Return the [x, y] coordinate for the center point of the cell that contains the specified text.  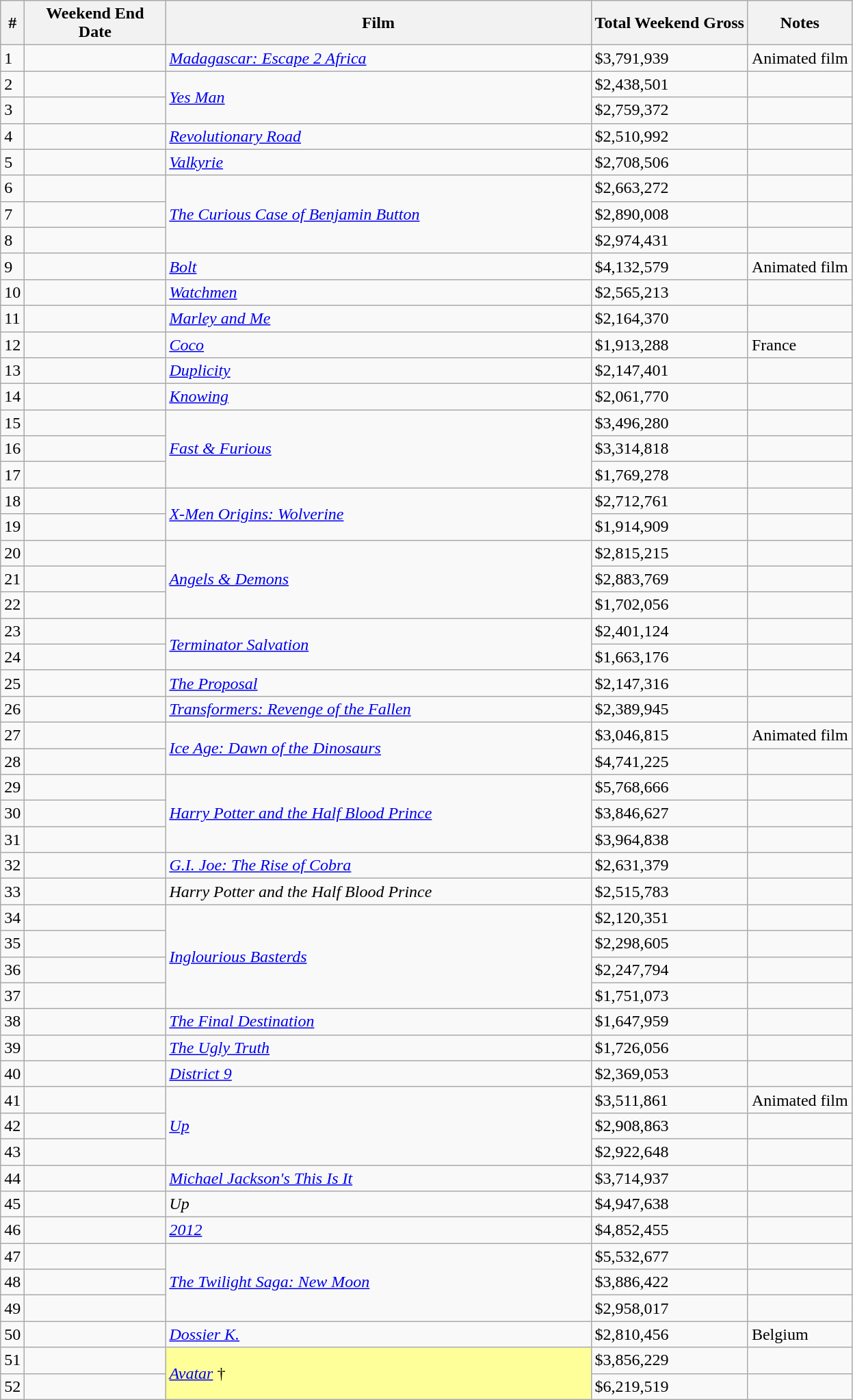
$1,751,073 [669, 996]
X-Men Origins: Wolverine [378, 514]
24 [12, 657]
$2,298,605 [669, 944]
$2,369,053 [669, 1074]
23 [12, 631]
$2,120,351 [669, 918]
$6,219,519 [669, 1386]
Coco [378, 344]
$3,714,937 [669, 1178]
22 [12, 605]
47 [12, 1256]
$5,768,666 [669, 788]
# [12, 23]
District 9 [378, 1074]
$1,913,288 [669, 344]
45 [12, 1204]
Terminator Salvation [378, 644]
25 [12, 683]
32 [12, 866]
$2,890,008 [669, 214]
$3,314,818 [669, 449]
Revolutionary Road [378, 136]
12 [12, 344]
$2,164,370 [669, 318]
30 [12, 814]
2 [12, 84]
$2,759,372 [669, 110]
$3,964,838 [669, 840]
France [800, 344]
$2,883,769 [669, 579]
G.I. Joe: The Rise of Cobra [378, 866]
19 [12, 527]
$1,914,909 [669, 527]
21 [12, 579]
17 [12, 475]
$2,974,431 [669, 240]
Bolt [378, 266]
$4,947,638 [669, 1204]
$3,856,229 [669, 1360]
3 [12, 110]
$2,922,648 [669, 1152]
$5,532,677 [669, 1256]
$2,510,992 [669, 136]
$4,132,579 [669, 266]
16 [12, 449]
7 [12, 214]
$1,647,959 [669, 1022]
Michael Jackson's This Is It [378, 1178]
Fast & Furious [378, 449]
35 [12, 944]
$2,810,456 [669, 1334]
The Proposal [378, 683]
41 [12, 1100]
$2,247,794 [669, 970]
36 [12, 970]
39 [12, 1048]
27 [12, 735]
20 [12, 553]
28 [12, 762]
Weekend End Date [95, 23]
$3,846,627 [669, 814]
52 [12, 1386]
40 [12, 1074]
48 [12, 1282]
Notes [800, 23]
Duplicity [378, 371]
$2,147,401 [669, 371]
1 [12, 58]
$4,852,455 [669, 1230]
Angels & Demons [378, 579]
Belgium [800, 1334]
Valkyrie [378, 162]
$2,147,316 [669, 683]
$2,815,215 [669, 553]
$2,663,272 [669, 188]
15 [12, 423]
51 [12, 1360]
$2,712,761 [669, 501]
$4,741,225 [669, 762]
The Ugly Truth [378, 1048]
14 [12, 397]
The Final Destination [378, 1022]
4 [12, 136]
Dossier K. [378, 1334]
$2,708,506 [669, 162]
49 [12, 1308]
50 [12, 1334]
$2,515,783 [669, 892]
9 [12, 266]
Yes Man [378, 97]
Marley and Me [378, 318]
18 [12, 501]
Knowing [378, 397]
$3,046,815 [669, 735]
31 [12, 840]
$2,061,770 [669, 397]
Total Weekend Gross [669, 23]
$2,958,017 [669, 1308]
$1,702,056 [669, 605]
$2,401,124 [669, 631]
The Curious Case of Benjamin Button [378, 214]
11 [12, 318]
Film [378, 23]
$3,511,861 [669, 1100]
37 [12, 996]
Transformers: Revenge of the Fallen [378, 709]
33 [12, 892]
10 [12, 292]
Watchmen [378, 292]
38 [12, 1022]
29 [12, 788]
$3,496,280 [669, 423]
Avatar † [378, 1373]
26 [12, 709]
$2,565,213 [669, 292]
43 [12, 1152]
44 [12, 1178]
5 [12, 162]
46 [12, 1230]
$2,389,945 [669, 709]
42 [12, 1126]
$2,631,379 [669, 866]
34 [12, 918]
13 [12, 371]
$2,438,501 [669, 84]
$1,726,056 [669, 1048]
Ice Age: Dawn of the Dinosaurs [378, 748]
$1,769,278 [669, 475]
$3,791,939 [669, 58]
2012 [378, 1230]
6 [12, 188]
$3,886,422 [669, 1282]
8 [12, 240]
The Twilight Saga: New Moon [378, 1282]
$1,663,176 [669, 657]
$2,908,863 [669, 1126]
Inglourious Basterds [378, 957]
Madagascar: Escape 2 Africa [378, 58]
